Return (x, y) of the center of cell containing provided text 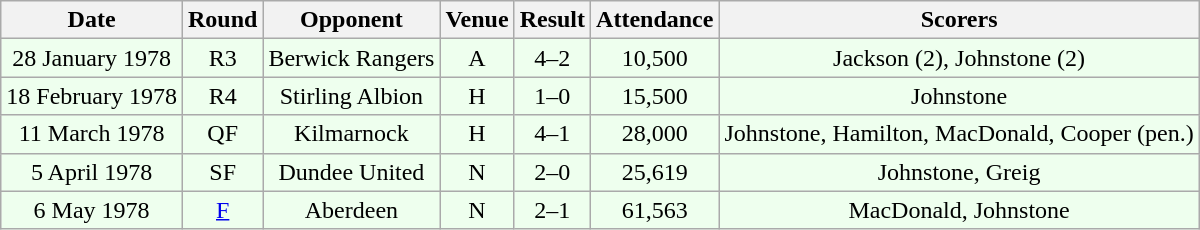
Johnstone, Hamilton, MacDonald, Cooper (pen.) (959, 134)
R3 (222, 58)
11 March 1978 (92, 134)
Jackson (2), Johnstone (2) (959, 58)
61,563 (655, 210)
Johnstone, Greig (959, 172)
QF (222, 134)
1–0 (552, 96)
Aberdeen (352, 210)
2–0 (552, 172)
28 January 1978 (92, 58)
Opponent (352, 20)
Johnstone (959, 96)
F (222, 210)
Berwick Rangers (352, 58)
10,500 (655, 58)
Result (552, 20)
Dundee United (352, 172)
Venue (477, 20)
28,000 (655, 134)
Stirling Albion (352, 96)
Attendance (655, 20)
Kilmarnock (352, 134)
A (477, 58)
Round (222, 20)
2–1 (552, 210)
18 February 1978 (92, 96)
25,619 (655, 172)
SF (222, 172)
4–1 (552, 134)
MacDonald, Johnstone (959, 210)
R4 (222, 96)
Scorers (959, 20)
4–2 (552, 58)
5 April 1978 (92, 172)
15,500 (655, 96)
Date (92, 20)
6 May 1978 (92, 210)
